For the text-containing cell, return its midpoint in (X, Y) coordinate format. 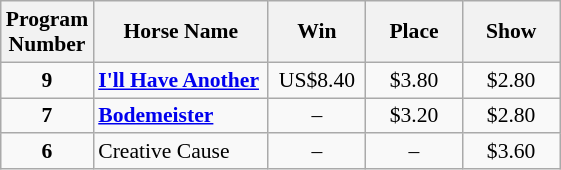
$3.60 (512, 152)
Bodemeister (180, 116)
9 (47, 80)
Win (316, 32)
Creative Cause (180, 152)
$3.20 (414, 116)
I'll Have Another (180, 80)
US$8.40 (316, 80)
Show (512, 32)
6 (47, 152)
7 (47, 116)
$3.80 (414, 80)
Program Number (47, 32)
Place (414, 32)
Horse Name (180, 32)
